For the text-containing cell, return its midpoint in (X, Y) coordinate format. 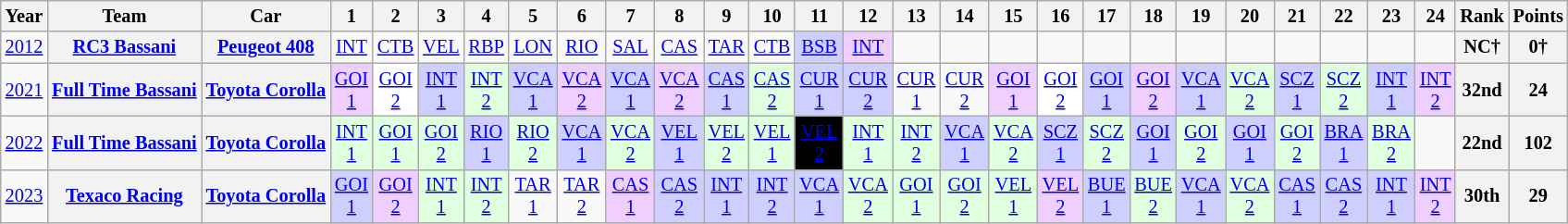
16 (1060, 16)
CAS (679, 47)
BRA1 (1344, 143)
2023 (24, 196)
20 (1251, 16)
0† (1538, 47)
Peugeot 408 (266, 47)
SAL (631, 47)
RIO (581, 47)
15 (1014, 16)
22nd (1482, 143)
7 (631, 16)
5 (533, 16)
9 (727, 16)
2012 (24, 47)
2 (396, 16)
BSB (820, 47)
TAR (727, 47)
1 (352, 16)
NC† (1482, 47)
30th (1482, 196)
102 (1538, 143)
29 (1538, 196)
Year (24, 16)
RIO1 (487, 143)
LON (533, 47)
Points (1538, 16)
BUE1 (1106, 196)
8 (679, 16)
RBP (487, 47)
BUE2 (1153, 196)
Rank (1482, 16)
Team (124, 16)
14 (964, 16)
2022 (24, 143)
4 (487, 16)
TAR1 (533, 196)
3 (440, 16)
2021 (24, 90)
22 (1344, 16)
Texaco Racing (124, 196)
RC3 Bassani (124, 47)
Car (266, 16)
18 (1153, 16)
19 (1201, 16)
TAR2 (581, 196)
12 (868, 16)
BRA2 (1391, 143)
VEL (440, 47)
21 (1297, 16)
23 (1391, 16)
32nd (1482, 90)
11 (820, 16)
17 (1106, 16)
10 (772, 16)
6 (581, 16)
RIO2 (533, 143)
13 (917, 16)
